Output the [X, Y] coordinate of the center of the cell containing the given text.  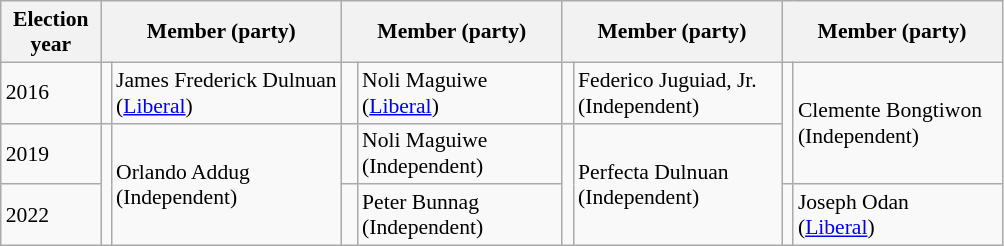
Perfecta Dulnuan(Independent) [678, 184]
Noli Maguiwe(Liberal) [460, 92]
Orlando Addug(Independent) [226, 184]
Federico Juguiad, Jr.(Independent) [678, 92]
2022 [51, 216]
Joseph Odan(Liberal) [898, 216]
Peter Bunnag(Independent) [460, 216]
James Frederick Dulnuan(Liberal) [226, 92]
2019 [51, 154]
2016 [51, 92]
Electionyear [51, 32]
Clemente Bongtiwon(Independent) [898, 123]
Noli Maguiwe(Independent) [460, 154]
